Pinpoint the cell where the given text exists, returning its (X, Y) midpoint coordinate. 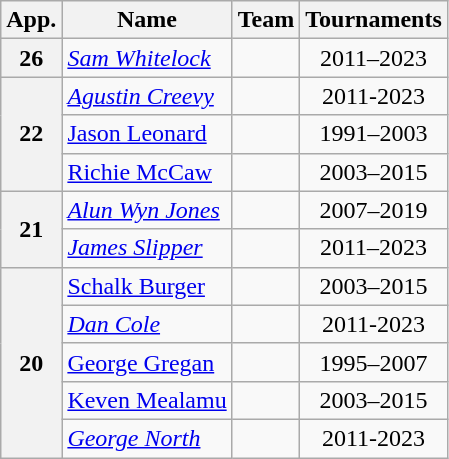
James Slipper (147, 248)
Dan Cole (147, 324)
1991–2003 (374, 134)
George Gregan (147, 362)
Agustin Creevy (147, 96)
20 (32, 362)
1995–2007 (374, 362)
22 (32, 134)
Team (266, 20)
2007–2019 (374, 210)
Keven Mealamu (147, 400)
App. (32, 20)
Jason Leonard (147, 134)
Name (147, 20)
Richie McCaw (147, 172)
Sam Whitelock (147, 58)
Alun Wyn Jones (147, 210)
Schalk Burger (147, 286)
George North (147, 438)
Tournaments (374, 20)
26 (32, 58)
21 (32, 229)
